Provide the (x, y) coordinate of the cell's center where the given text is located.  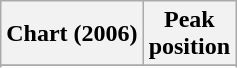
Chart (2006) (72, 34)
Peak position (189, 34)
